Extract the [x, y] coordinate from the center of the cell holding the provided text.  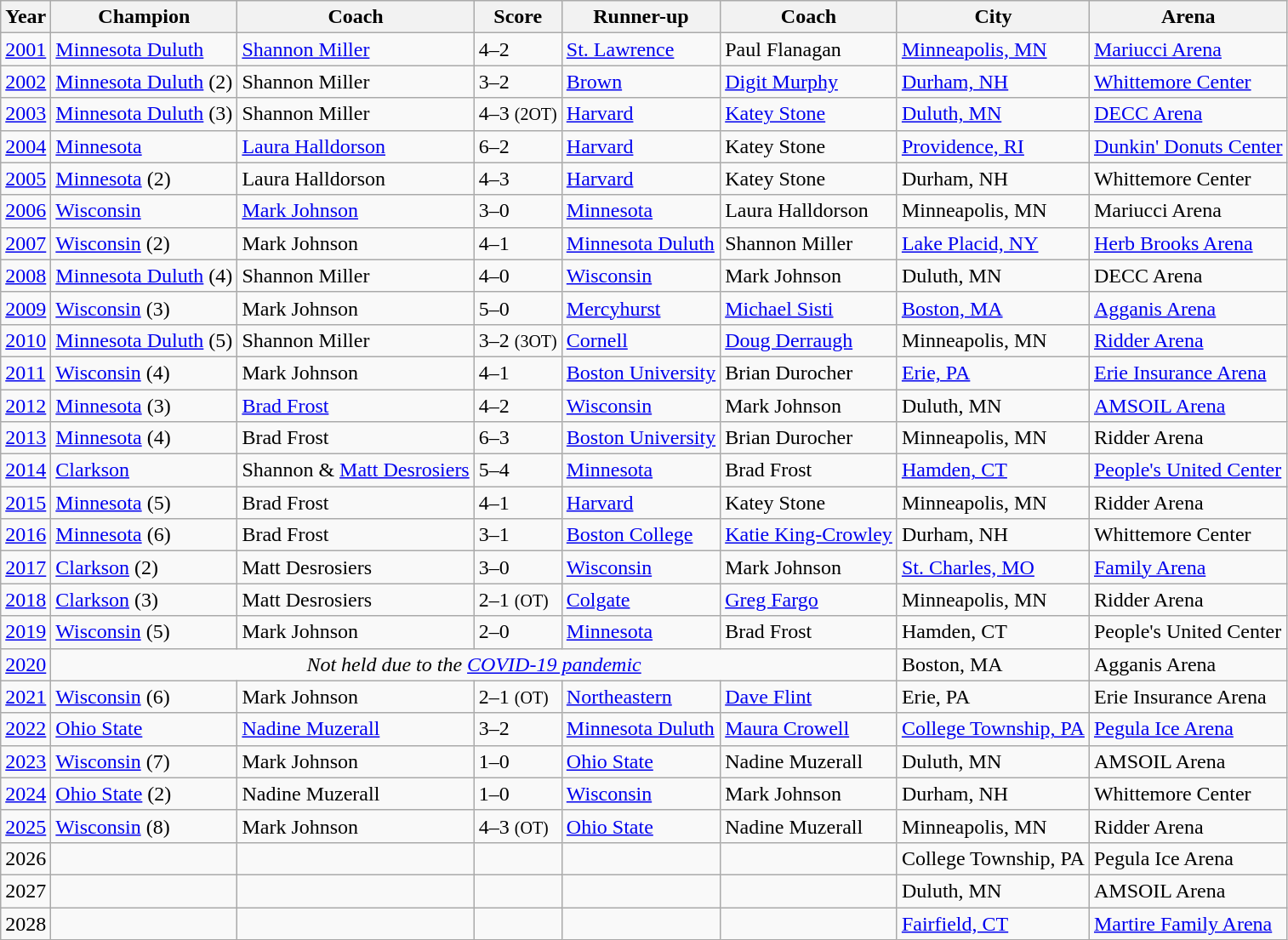
Wisconsin (2) [145, 243]
2027 [26, 891]
2001 [26, 49]
Doug Derraugh [809, 340]
4–3 (2OT) [517, 114]
Herb Brooks Arena [1188, 243]
2011 [26, 373]
Paul Flanagan [809, 49]
City [993, 17]
Colgate [641, 600]
2–0 [517, 632]
2025 [26, 826]
Minnesota Duluth (4) [145, 276]
Score [517, 17]
Dunkin' Donuts Center [1188, 146]
Clarkson [145, 470]
3–1 [517, 535]
Minnesota (4) [145, 438]
Year [26, 17]
Martire Family Arena [1188, 923]
Wisconsin (6) [145, 697]
Wisconsin (8) [145, 826]
Mercyhurst [641, 308]
Minnesota (2) [145, 179]
6–3 [517, 438]
Minnesota Duluth (5) [145, 340]
Family Arena [1188, 567]
Arena [1188, 17]
5–0 [517, 308]
2009 [26, 308]
Minnesota (5) [145, 503]
Not held due to the COVID-19 pandemic [475, 664]
Minnesota (6) [145, 535]
Runner-up [641, 17]
2008 [26, 276]
Boston College [641, 535]
Wisconsin (3) [145, 308]
2013 [26, 438]
4–3 [517, 179]
2026 [26, 858]
2023 [26, 761]
6–2 [517, 146]
St. Charles, MO [993, 567]
2014 [26, 470]
2007 [26, 243]
Michael Sisti [809, 308]
2015 [26, 503]
Katie King-Crowley [809, 535]
St. Lawrence [641, 49]
2010 [26, 340]
Northeastern [641, 697]
2004 [26, 146]
2006 [26, 211]
2019 [26, 632]
Champion [145, 17]
4–0 [517, 276]
Wisconsin (4) [145, 373]
Cornell [641, 340]
2012 [26, 406]
2021 [26, 697]
Lake Placid, NY [993, 243]
Dave Flint [809, 697]
Wisconsin (7) [145, 761]
Wisconsin (5) [145, 632]
2028 [26, 923]
2017 [26, 567]
Minnesota Duluth (3) [145, 114]
2005 [26, 179]
2002 [26, 82]
Shannon & Matt Desrosiers [356, 470]
Brown [641, 82]
2024 [26, 794]
2016 [26, 535]
Fairfield, CT [993, 923]
Minnesota (3) [145, 406]
Clarkson (2) [145, 567]
Maura Crowell [809, 729]
Greg Fargo [809, 600]
Providence, RI [993, 146]
2018 [26, 600]
Digit Murphy [809, 82]
Clarkson (3) [145, 600]
2022 [26, 729]
Minnesota Duluth (2) [145, 82]
5–4 [517, 470]
4–3 (OT) [517, 826]
2003 [26, 114]
Ohio State (2) [145, 794]
2020 [26, 664]
3–2 (3OT) [517, 340]
